Provide the [x, y] coordinate of the cell's center where the given text is located.  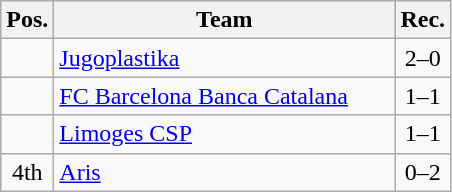
Aris [224, 172]
Limoges CSP [224, 134]
Rec. [423, 20]
Jugoplastika [224, 58]
0–2 [423, 172]
4th [28, 172]
FC Barcelona Banca Catalana [224, 96]
Pos. [28, 20]
Team [224, 20]
2–0 [423, 58]
